Return [X, Y] of the center of cell containing provided text 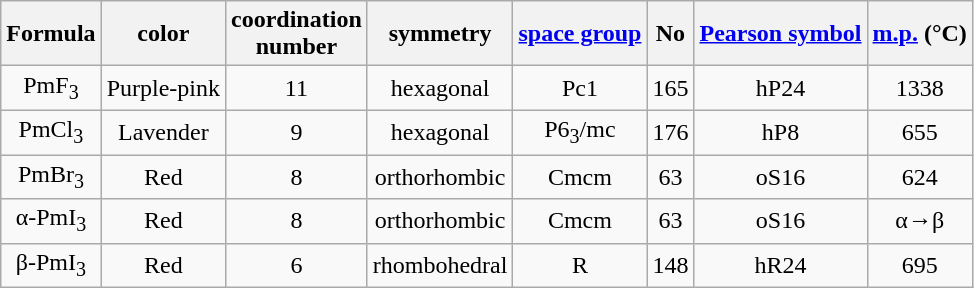
m.p. (°C) [920, 34]
R [580, 265]
space group [580, 34]
P63/mc [580, 132]
hR24 [780, 265]
624 [920, 176]
α-PmI3 [51, 221]
No [670, 34]
655 [920, 132]
6 [297, 265]
148 [670, 265]
Formula [51, 34]
165 [670, 88]
1338 [920, 88]
176 [670, 132]
coordinationnumber [297, 34]
Purple-pink [163, 88]
hP24 [780, 88]
PmCl3 [51, 132]
symmetry [440, 34]
α→β [920, 221]
PmF3 [51, 88]
695 [920, 265]
hP8 [780, 132]
11 [297, 88]
Pearson symbol [780, 34]
Lavender [163, 132]
rhombohedral [440, 265]
β-PmI3 [51, 265]
Pc1 [580, 88]
color [163, 34]
9 [297, 132]
PmBr3 [51, 176]
